Extract the [x, y] coordinate from the center of the cell holding the provided text.  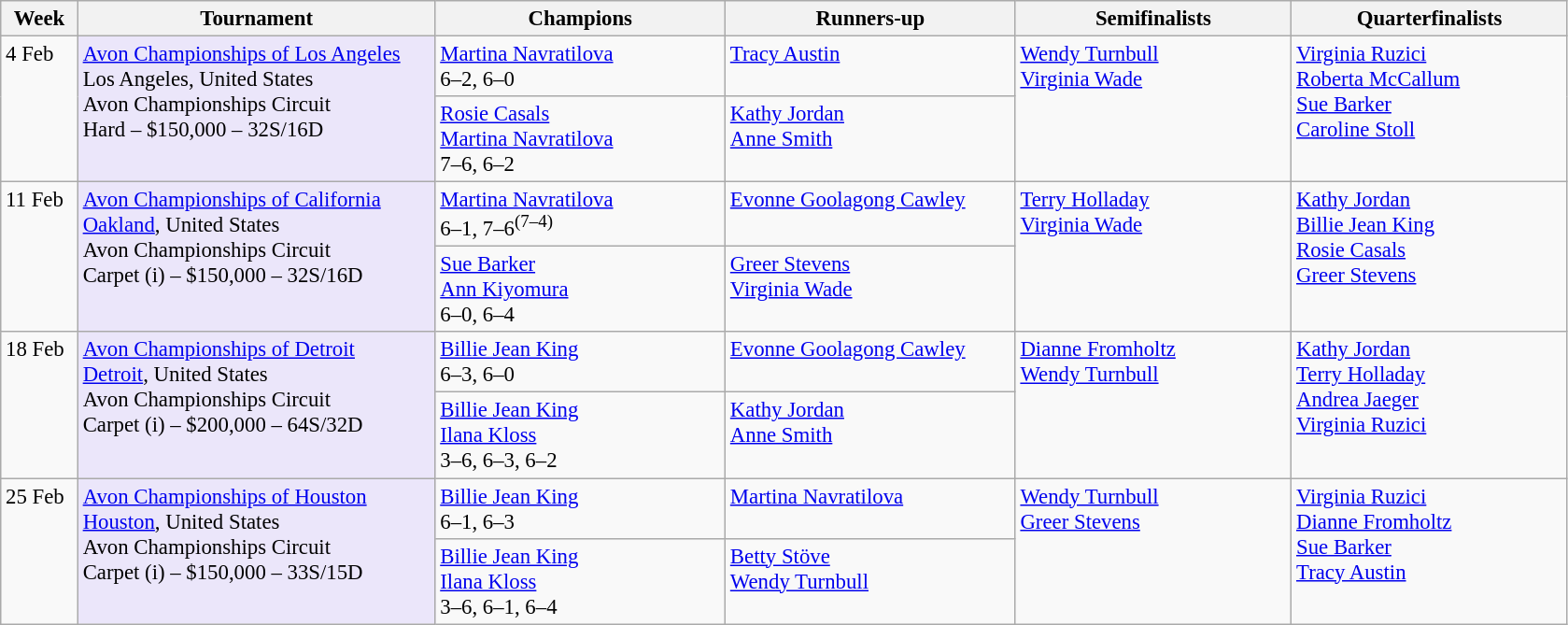
Avon Championships of Detroit Detroit, United States Avon Championships CircuitCarpet (i) – $200,000 – 64S/32D [256, 405]
Avon Championships of Houston Houston, United StatesAvon Championships CircuitCarpet (i) – $150,000 – 33S/15D [256, 551]
Avon Championships of California Oakland, United StatesAvon Championships CircuitCarpet (i) – $150,000 – 32S/16D [256, 258]
Wendy Turnbull Virginia Wade [1153, 109]
Billie Jean King6–1, 6–3 [581, 508]
Sue Barker Ann Kiyomura6–0, 6–4 [581, 290]
Betty Stöve Wendy Turnbull [870, 581]
Rosie Casals Martina Navratilova 7–6, 6–2 [581, 139]
25 Feb [39, 551]
Tracy Austin [870, 67]
Kathy Jordan Terry Holladay Andrea Jaeger Virginia Ruzici [1430, 405]
Billie Jean King 6–3, 6–0 [581, 362]
11 Feb [39, 258]
Billie Jean King Ilana Kloss 3–6, 6–1, 6–4 [581, 581]
Quarterfinalists [1430, 19]
4 Feb [39, 109]
Martina Navratilova [870, 508]
Champions [581, 19]
Virginia Ruzici Roberta McCallum Sue Barker Caroline Stoll [1430, 109]
Martina Navratilova 6–1, 7–6(7–4) [581, 215]
Dianne Fromholtz Wendy Turnbull [1153, 405]
Avon Championships of Los Angeles Los Angeles, United StatesAvon Championships CircuitHard – $150,000 – 32S/16D [256, 109]
Wendy Turnbull Greer Stevens [1153, 551]
Runners-up [870, 19]
Semifinalists [1153, 19]
18 Feb [39, 405]
Week [39, 19]
Greer Stevens Virginia Wade [870, 290]
Virginia Ruzici Dianne Fromholtz Sue Barker Tracy Austin [1430, 551]
Billie Jean King Ilana Kloss 3–6, 6–3, 6–2 [581, 435]
Terry Holladay Virginia Wade [1153, 258]
Tournament [256, 19]
Kathy Jordan Billie Jean King Rosie Casals Greer Stevens [1430, 258]
Martina Navratilova6–2, 6–0 [581, 67]
